Output the (x, y) coordinate of the center of the cell containing the given text.  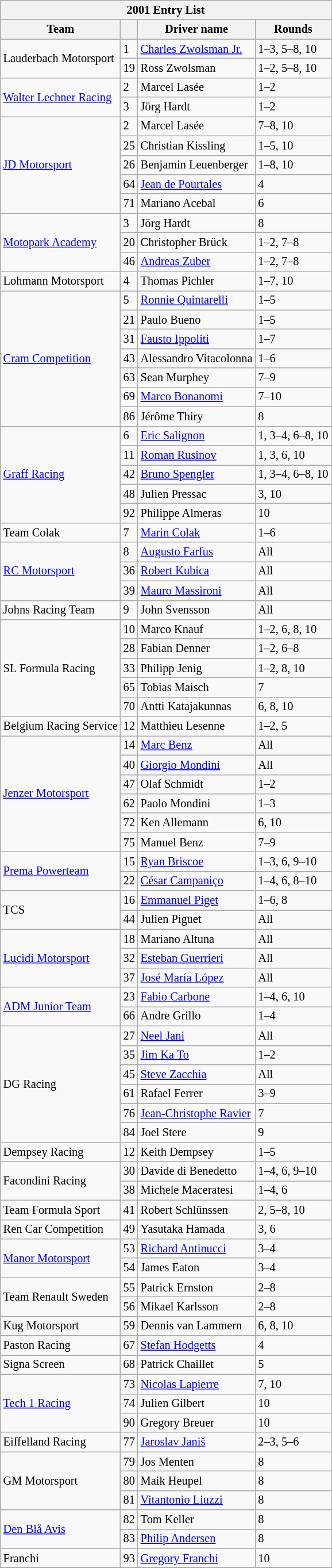
90 (129, 1423)
Team Colak (61, 532)
Roman Rusinov (196, 455)
11 (129, 455)
56 (129, 1306)
46 (129, 262)
1–2, 5 (293, 726)
Paulo Bueno (196, 320)
1–2, 6, 8, 10 (293, 629)
Paolo Mondini (196, 803)
Walter Lechner Racing (61, 97)
Gregory Breuer (196, 1423)
54 (129, 1268)
Paston Racing (61, 1345)
Yasutaka Hamada (196, 1229)
40 (129, 765)
Prema Powerteam (61, 871)
6, 10 (293, 823)
30 (129, 1171)
Christian Kissling (196, 145)
55 (129, 1287)
2, 5–8, 10 (293, 1210)
ADM Junior Team (61, 1006)
Facondini Racing (61, 1181)
Jean-Christophe Ravier (196, 1113)
Lucidi Motorsport (61, 958)
7, 10 (293, 1384)
Marco Bonanomi (196, 397)
GM Motorsport (61, 1481)
72 (129, 823)
22 (129, 881)
Alessandro Vitacolonna (196, 358)
Driver name (196, 29)
Ross Zwolsman (196, 68)
84 (129, 1132)
76 (129, 1113)
Joel Stere (196, 1132)
83 (129, 1539)
41 (129, 1210)
20 (129, 242)
71 (129, 204)
16 (129, 900)
Steve Zacchia (196, 1074)
61 (129, 1094)
Fausto Ippoliti (196, 339)
1–2, 5–8, 10 (293, 68)
Mariano Acebal (196, 204)
1–5, 10 (293, 145)
Lauderbach Motorsport (61, 59)
67 (129, 1345)
1–6, 8 (293, 900)
Robert Kubica (196, 571)
44 (129, 919)
47 (129, 784)
SL Formula Racing (61, 668)
42 (129, 474)
Jos Menten (196, 1462)
Mariano Altuna (196, 939)
59 (129, 1326)
RC Motorsport (61, 572)
Ken Allemann (196, 823)
Den Blå Avis (61, 1529)
Keith Dempsey (196, 1152)
1–2, 6–8 (293, 649)
70 (129, 707)
3–9 (293, 1094)
Graff Racing (61, 474)
Fabian Denner (196, 649)
15 (129, 861)
Nicolas Lapierre (196, 1384)
80 (129, 1481)
Ren Car Competition (61, 1229)
1–4, 6, 8–10 (293, 881)
Motopark Academy (61, 243)
7–10 (293, 397)
1–4, 6 (293, 1190)
Marc Benz (196, 745)
1–7, 10 (293, 281)
Richard Antinucci (196, 1248)
39 (129, 591)
Bruno Spengler (196, 474)
Olaf Schmidt (196, 784)
Andre Grillo (196, 1016)
18 (129, 939)
Benjamin Leuenberger (196, 165)
Tom Keller (196, 1520)
7–8, 10 (293, 126)
Patrick Chaillet (196, 1364)
31 (129, 339)
1–7 (293, 339)
James Eaton (196, 1268)
Johns Racing Team (61, 610)
Neel Jani (196, 1036)
Kug Motorsport (61, 1326)
Tech 1 Racing (61, 1403)
3, 10 (293, 494)
63 (129, 378)
2001 Entry List (166, 10)
1–4, 6, 10 (293, 997)
35 (129, 1055)
Charles Zwolsman Jr. (196, 49)
Dempsey Racing (61, 1152)
Rafael Ferrer (196, 1094)
1–4 (293, 1016)
48 (129, 494)
Team Formula Sport (61, 1210)
Stefan Hodgetts (196, 1345)
32 (129, 959)
Vitantonio Liuzzi (196, 1500)
Christopher Brück (196, 242)
John Svensson (196, 610)
Mauro Massironi (196, 591)
Marin Colak (196, 532)
1–2, 8, 10 (293, 668)
Giorgio Mondini (196, 765)
Ronnie Quintarelli (196, 300)
Antti Katajakunnas (196, 707)
Jim Ka To (196, 1055)
1–3, 6, 9–10 (293, 861)
Jaroslav Janiš (196, 1442)
69 (129, 397)
Mikael Karlsson (196, 1306)
53 (129, 1248)
Andreas Zuber (196, 262)
Augusto Farfus (196, 552)
1–3 (293, 803)
66 (129, 1016)
25 (129, 145)
79 (129, 1462)
Team (61, 29)
1, 3, 6, 10 (293, 455)
JD Motorsport (61, 164)
73 (129, 1384)
1–8, 10 (293, 165)
Philipp Jenig (196, 668)
74 (129, 1404)
62 (129, 803)
3, 6 (293, 1229)
Team Renault Sweden (61, 1297)
75 (129, 842)
Franchi (61, 1558)
Philip Andersen (196, 1539)
Marco Knauf (196, 629)
DG Racing (61, 1084)
Jean de Pourtales (196, 184)
Thomas Pichler (196, 281)
21 (129, 320)
49 (129, 1229)
Eric Salignon (196, 436)
Julien Pressac (196, 494)
Maik Heupel (196, 1481)
26 (129, 165)
Cram Competition (61, 358)
45 (129, 1074)
86 (129, 416)
93 (129, 1558)
43 (129, 358)
Michele Maceratesi (196, 1190)
81 (129, 1500)
Eiffelland Racing (61, 1442)
Emmanuel Piget (196, 900)
1 (129, 49)
Rounds (293, 29)
Esteban Guerrieri (196, 959)
Philippe Almeras (196, 513)
Jenzer Motorsport (61, 793)
Dennis van Lammern (196, 1326)
28 (129, 649)
César Campaniço (196, 881)
92 (129, 513)
Julien Gilbert (196, 1404)
Ryan Briscoe (196, 861)
Julien Piguet (196, 919)
TCS (61, 910)
Lohmann Motorsport (61, 281)
77 (129, 1442)
37 (129, 977)
82 (129, 1520)
Sean Murphey (196, 378)
Manor Motorsport (61, 1258)
23 (129, 997)
68 (129, 1364)
Matthieu Lesenne (196, 726)
Signa Screen (61, 1364)
Robert Schlünssen (196, 1210)
19 (129, 68)
38 (129, 1190)
33 (129, 668)
Jérôme Thiry (196, 416)
2–3, 5–6 (293, 1442)
Davide di Benedetto (196, 1171)
Tobias Maisch (196, 687)
Patrick Ernston (196, 1287)
27 (129, 1036)
Fabio Carbone (196, 997)
Gregory Franchi (196, 1558)
Manuel Benz (196, 842)
1–3, 5–8, 10 (293, 49)
14 (129, 745)
1–4, 6, 9–10 (293, 1171)
64 (129, 184)
65 (129, 687)
José María López (196, 977)
Belgium Racing Service (61, 726)
36 (129, 571)
